Find where the given text appears and provide that cell's center as (X, Y) coordinate. 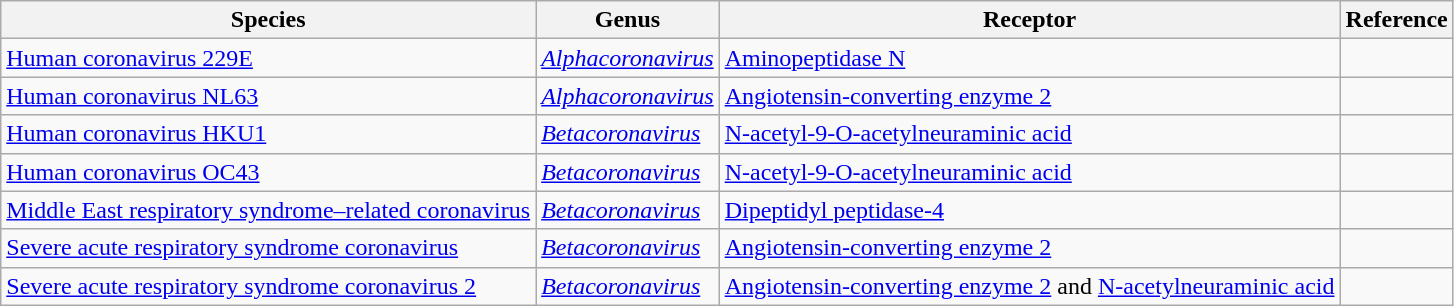
Aminopeptidase N (1030, 58)
Dipeptidyl peptidase-4 (1030, 210)
Human coronavirus 229E (268, 58)
Angiotensin-converting enzyme 2 and N-acetylneuraminic acid (1030, 286)
Middle East respiratory syndrome–related coronavirus (268, 210)
Human coronavirus NL63 (268, 96)
Severe acute respiratory syndrome coronavirus 2 (268, 286)
Human coronavirus HKU1 (268, 134)
Human coronavirus OC43 (268, 172)
Severe acute respiratory syndrome coronavirus (268, 248)
Receptor (1030, 20)
Species (268, 20)
Reference (1396, 20)
Genus (628, 20)
